Capture the cell that displays the provided text and extract its (X, Y) central coordinate. 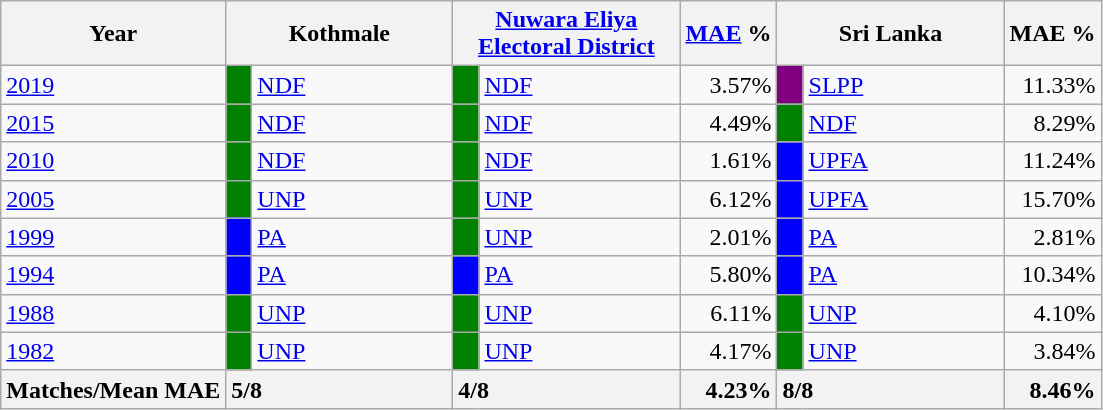
5/8 (340, 389)
2010 (114, 161)
Matches/Mean MAE (114, 389)
2.81% (1052, 237)
2.01% (728, 237)
8.46% (1052, 389)
6.12% (728, 199)
11.24% (1052, 161)
1994 (114, 275)
11.33% (1052, 85)
8/8 (890, 389)
1988 (114, 313)
10.34% (1052, 275)
2019 (114, 85)
3.84% (1052, 351)
3.57% (728, 85)
1999 (114, 237)
6.11% (728, 313)
SLPP (904, 85)
2015 (114, 123)
4.49% (728, 123)
1.61% (728, 161)
15.70% (1052, 199)
Nuwara Eliya Electoral District (566, 34)
4.23% (728, 389)
4/8 (566, 389)
2005 (114, 199)
4.10% (1052, 313)
1982 (114, 351)
4.17% (728, 351)
Kothmale (340, 34)
Sri Lanka (890, 34)
Year (114, 34)
5.80% (728, 275)
8.29% (1052, 123)
